Scan for the cell matching the given text and deliver its [x, y] coordinate at center. 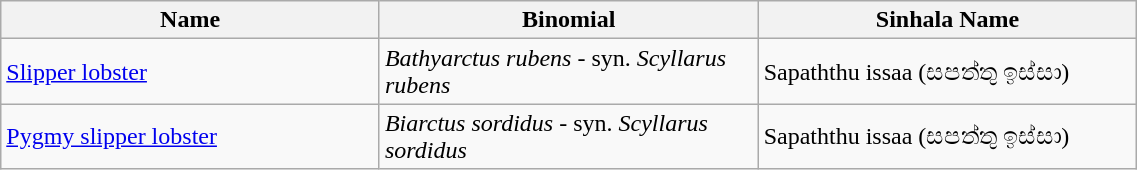
Slipper lobster [190, 72]
Pygmy slipper lobster [190, 136]
Bathyarctus rubens - syn. Scyllarus rubens [568, 72]
Biarctus sordidus - syn. Scyllarus sordidus [568, 136]
Binomial [568, 20]
Sinhala Name [948, 20]
Name [190, 20]
